Return the (x, y) coordinate for the center point of the cell that contains the specified text.  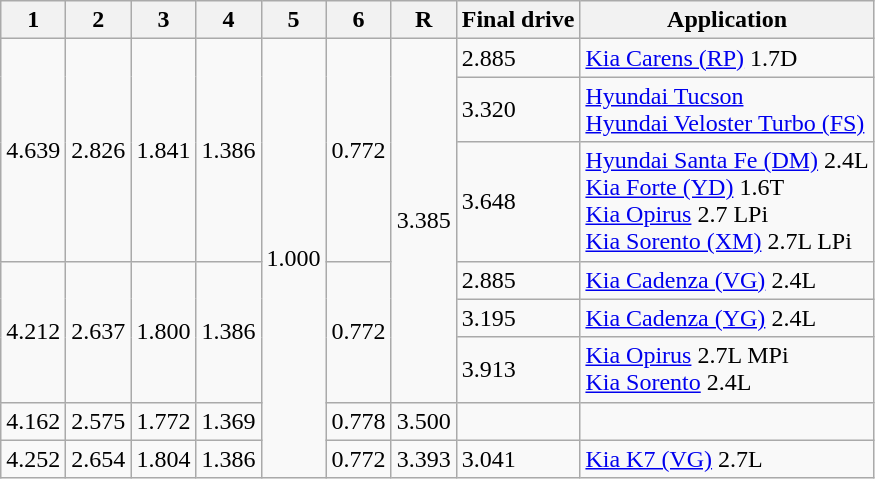
Hyundai TucsonHyundai Veloster Turbo (FS) (727, 110)
0.778 (358, 421)
3.913 (518, 370)
3 (164, 20)
1.800 (164, 332)
R (424, 20)
Hyundai Santa Fe (DM) 2.4LKia Forte (YD) 1.6TKia Opirus 2.7 LPiKia Sorento (XM) 2.7L LPi (727, 202)
Kia Opirus 2.7L MPiKia Sorento 2.4L (727, 370)
Kia Carens (RP) 1.7D (727, 58)
4.252 (34, 459)
2 (98, 20)
6 (358, 20)
1.841 (164, 150)
Kia Cadenza (VG) 2.4L (727, 280)
3.320 (518, 110)
2.654 (98, 459)
4 (228, 20)
3.385 (424, 220)
2.637 (98, 332)
3.393 (424, 459)
4.212 (34, 332)
Kia Cadenza (YG) 2.4L (727, 318)
5 (294, 20)
3.041 (518, 459)
1.369 (228, 421)
Application (727, 20)
Final drive (518, 20)
3.500 (424, 421)
2.575 (98, 421)
1.804 (164, 459)
1.000 (294, 259)
1 (34, 20)
3.195 (518, 318)
2.826 (98, 150)
4.639 (34, 150)
1.772 (164, 421)
3.648 (518, 202)
4.162 (34, 421)
Kia K7 (VG) 2.7L (727, 459)
